Identify which cell holds the provided text, then report its [X, Y] central coordinate. 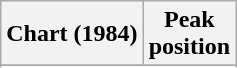
Chart (1984) [72, 34]
Peakposition [189, 34]
